Identify which cell holds the provided text, then report its [x, y] central coordinate. 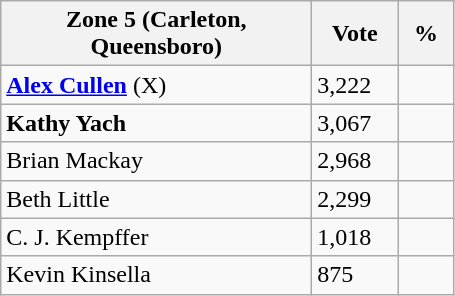
% [426, 34]
Alex Cullen (X) [156, 85]
3,222 [355, 85]
Brian Mackay [156, 161]
1,018 [355, 237]
Kathy Yach [156, 123]
875 [355, 275]
Vote [355, 34]
3,067 [355, 123]
C. J. Kempffer [156, 237]
2,968 [355, 161]
Kevin Kinsella [156, 275]
Beth Little [156, 199]
Zone 5 (Carleton, Queensboro) [156, 34]
2,299 [355, 199]
